Search for the cell housing the specified text and yield its (X, Y) center coordinate. 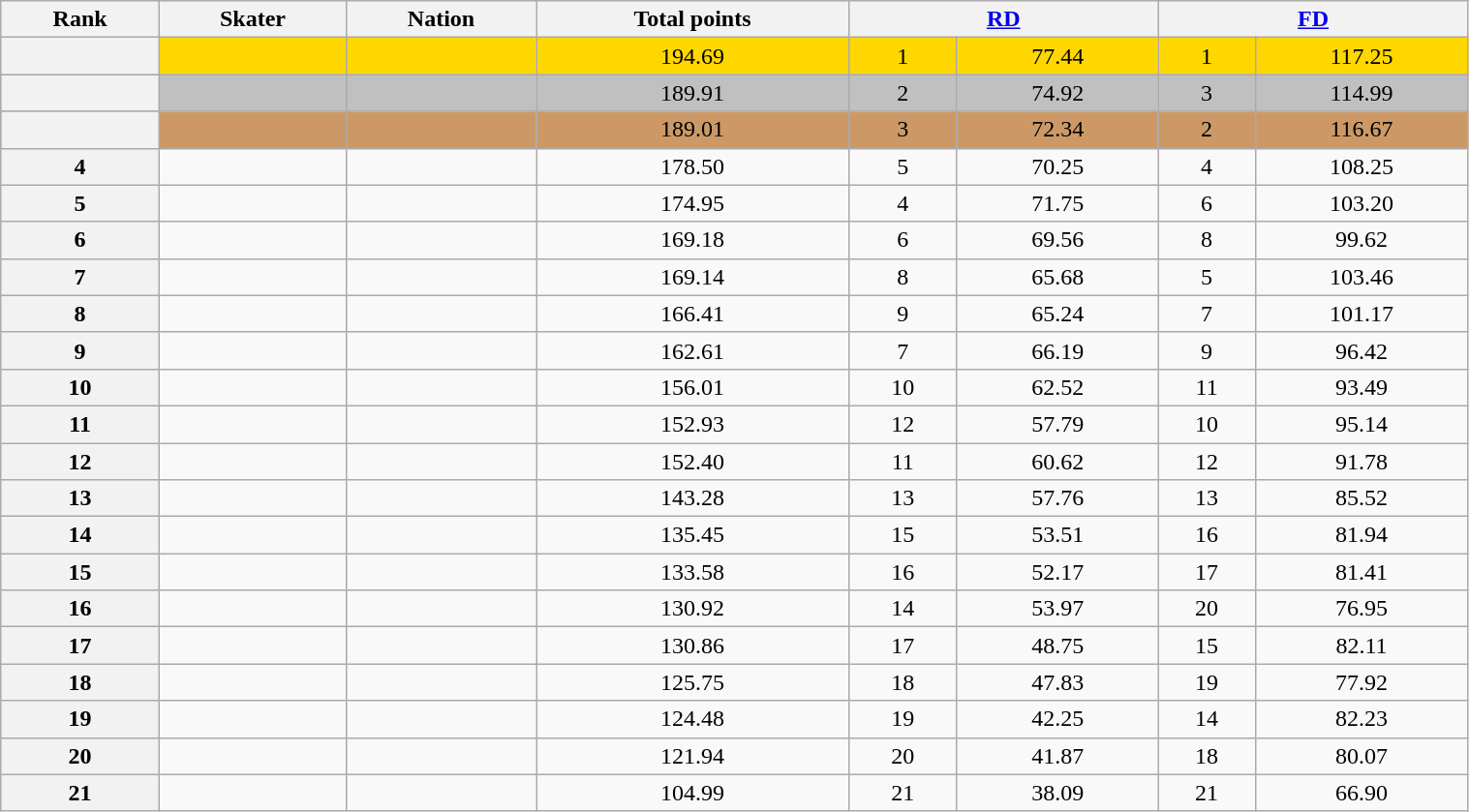
72.34 (1057, 130)
57.76 (1057, 498)
81.41 (1362, 572)
81.94 (1362, 535)
70.25 (1057, 166)
169.14 (693, 277)
101.17 (1362, 314)
53.97 (1057, 609)
114.99 (1362, 93)
82.23 (1362, 719)
66.19 (1057, 350)
Nation (441, 19)
91.78 (1362, 462)
74.92 (1057, 93)
130.92 (693, 609)
76.95 (1362, 609)
152.40 (693, 462)
FD (1313, 19)
103.20 (1362, 203)
178.50 (693, 166)
52.17 (1057, 572)
174.95 (693, 203)
194.69 (693, 56)
96.42 (1362, 350)
62.52 (1057, 387)
41.87 (1057, 756)
93.49 (1362, 387)
133.58 (693, 572)
130.86 (693, 646)
143.28 (693, 498)
60.62 (1057, 462)
Skater (252, 19)
65.68 (1057, 277)
42.25 (1057, 719)
95.14 (1362, 424)
103.46 (1362, 277)
Rank (80, 19)
Total points (693, 19)
124.48 (693, 719)
117.25 (1362, 56)
80.07 (1362, 756)
47.83 (1057, 682)
48.75 (1057, 646)
156.01 (693, 387)
189.01 (693, 130)
82.11 (1362, 646)
169.18 (693, 240)
166.41 (693, 314)
71.75 (1057, 203)
135.45 (693, 535)
RD (1003, 19)
189.91 (693, 93)
108.25 (1362, 166)
125.75 (693, 682)
152.93 (693, 424)
162.61 (693, 350)
121.94 (693, 756)
65.24 (1057, 314)
38.09 (1057, 793)
69.56 (1057, 240)
85.52 (1362, 498)
57.79 (1057, 424)
99.62 (1362, 240)
66.90 (1362, 793)
53.51 (1057, 535)
77.44 (1057, 56)
77.92 (1362, 682)
116.67 (1362, 130)
104.99 (693, 793)
